Return the (X, Y) coordinate for the center point of the cell that contains the specified text.  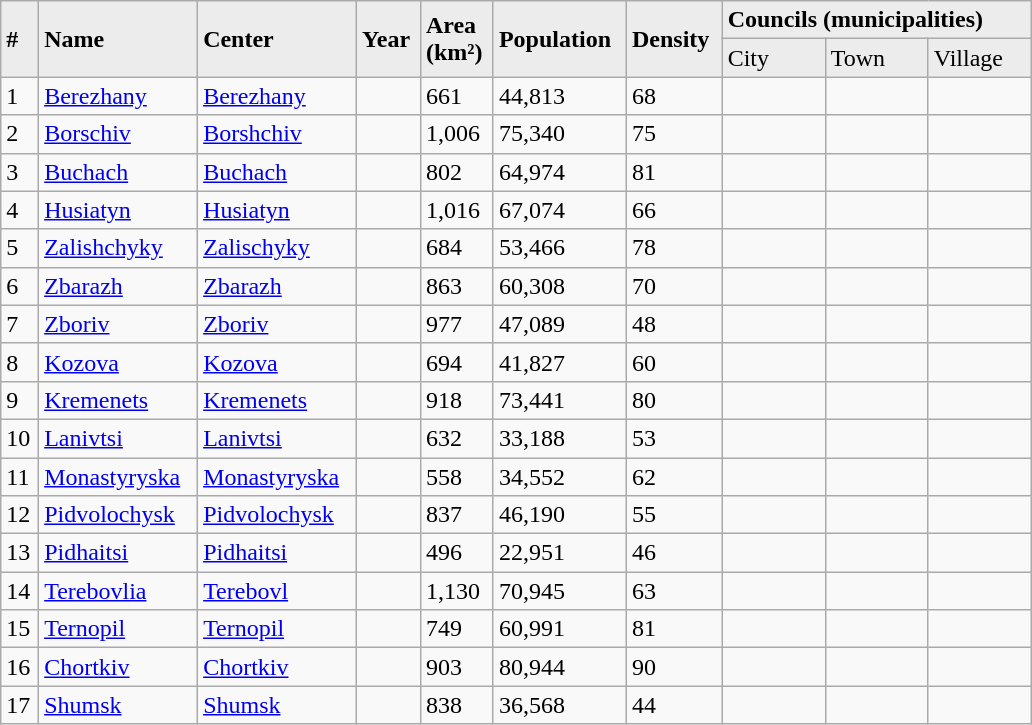
Population (560, 39)
6 (20, 286)
Zalischyky (278, 248)
64,974 (560, 172)
Density (674, 39)
70 (674, 286)
863 (456, 286)
46 (674, 553)
496 (456, 553)
7 (20, 324)
558 (456, 477)
Borshchiv (278, 134)
53 (674, 438)
977 (456, 324)
12 (20, 515)
Borschiv (118, 134)
80,944 (560, 667)
41,827 (560, 362)
Town (876, 58)
1 (20, 96)
46,190 (560, 515)
48 (674, 324)
66 (674, 210)
Year (389, 39)
Terebovl (278, 591)
47,089 (560, 324)
75 (674, 134)
90 (674, 667)
8 (20, 362)
13 (20, 553)
694 (456, 362)
60 (674, 362)
Councils (municipalities) (876, 20)
75,340 (560, 134)
80 (674, 400)
62 (674, 477)
10 (20, 438)
903 (456, 667)
15 (20, 629)
36,568 (560, 705)
9 (20, 400)
63 (674, 591)
14 (20, 591)
1,006 (456, 134)
661 (456, 96)
# (20, 39)
22,951 (560, 553)
837 (456, 515)
2 (20, 134)
Zalishchyky (118, 248)
632 (456, 438)
838 (456, 705)
Center (278, 39)
802 (456, 172)
684 (456, 248)
33,188 (560, 438)
16 (20, 667)
67,074 (560, 210)
34,552 (560, 477)
68 (674, 96)
Village (980, 58)
70,945 (560, 591)
73,441 (560, 400)
Terebovlia (118, 591)
17 (20, 705)
11 (20, 477)
City (774, 58)
60,308 (560, 286)
44,813 (560, 96)
1,130 (456, 591)
60,991 (560, 629)
4 (20, 210)
749 (456, 629)
44 (674, 705)
1,016 (456, 210)
Area(km²) (456, 39)
78 (674, 248)
3 (20, 172)
5 (20, 248)
918 (456, 400)
55 (674, 515)
Name (118, 39)
53,466 (560, 248)
